Output the [x, y] coordinate of the center of the cell containing the given text.  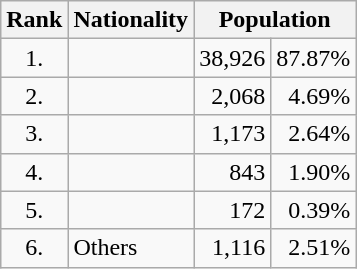
1,173 [232, 134]
6. [34, 248]
87.87% [314, 58]
Population [275, 20]
4. [34, 172]
1,116 [232, 248]
172 [232, 210]
3. [34, 134]
Rank [34, 20]
2. [34, 96]
1. [34, 58]
2.64% [314, 134]
843 [232, 172]
4.69% [314, 96]
2,068 [232, 96]
Nationality [131, 20]
38,926 [232, 58]
Others [131, 248]
5. [34, 210]
0.39% [314, 210]
1.90% [314, 172]
2.51% [314, 248]
